From the cell containing the given text, extract its center point as (x, y) coordinate. 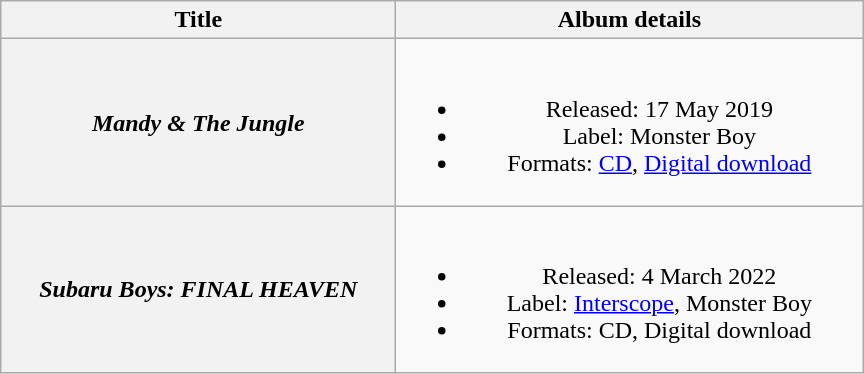
Title (198, 20)
Released: 17 May 2019Label: Monster BoyFormats: CD, Digital download (630, 122)
Subaru Boys: FINAL HEAVEN (198, 290)
Mandy & The Jungle (198, 122)
Released: 4 March 2022Label: Interscope, Monster BoyFormats: CD, Digital download (630, 290)
Album details (630, 20)
